Return [x, y] of the center of cell containing provided text 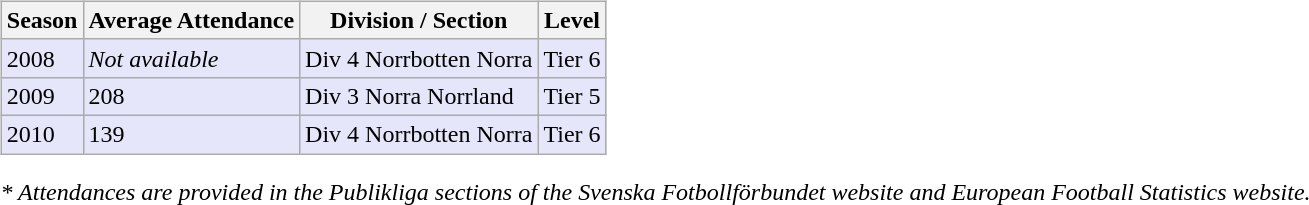
2009 [42, 96]
Not available [192, 58]
Div 3 Norra Norrland [419, 96]
2010 [42, 134]
139 [192, 134]
Average Attendance [192, 20]
208 [192, 96]
2008 [42, 58]
Division / Section [419, 20]
Tier 5 [572, 96]
Level [572, 20]
Season [42, 20]
